Find where the given text appears and provide that cell's center as [X, Y] coordinate. 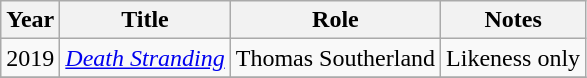
Title [145, 20]
Year [30, 20]
Death Stranding [145, 58]
Likeness only [514, 58]
2019 [30, 58]
Role [335, 20]
Thomas Southerland [335, 58]
Notes [514, 20]
